Scan for the cell matching the given text and deliver its [X, Y] coordinate at center. 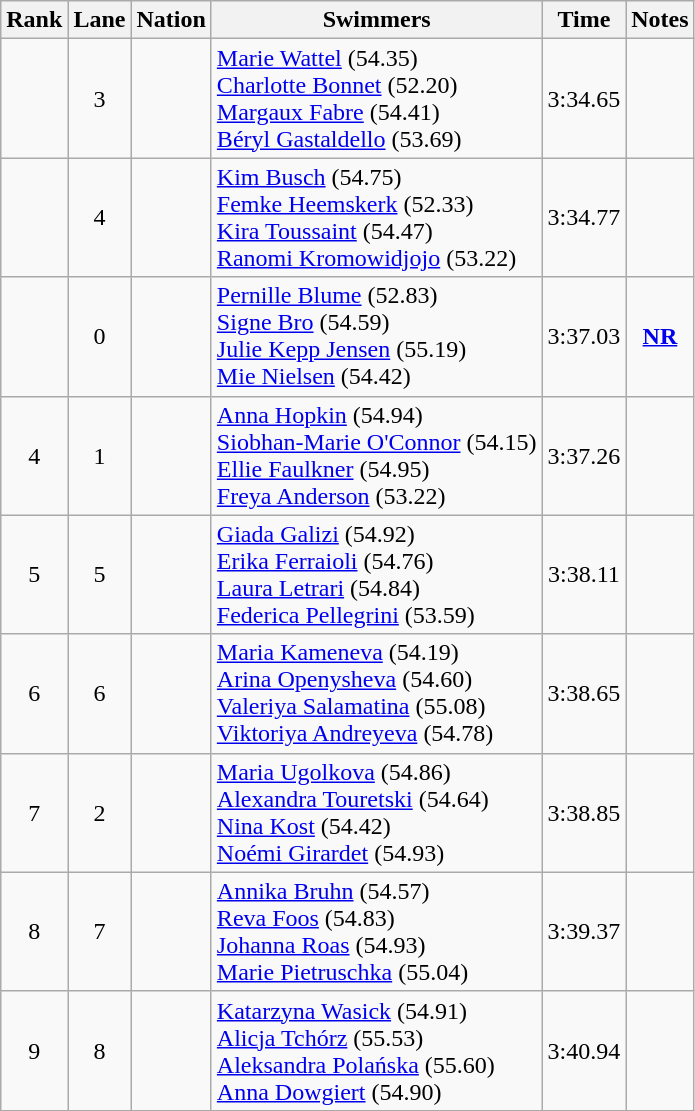
0 [100, 336]
Nation [171, 20]
Marie Wattel (54.35)Charlotte Bonnet (52.20)Margaux Fabre (54.41)Béryl Gastaldello (53.69) [376, 98]
Anna Hopkin (54.94)Siobhan-Marie O'Connor (54.15)Ellie Faulkner (54.95)Freya Anderson (53.22) [376, 456]
2 [100, 812]
3 [100, 98]
Katarzyna Wasick (54.91)Alicja Tchórz (55.53)Aleksandra Polańska (55.60)Anna Dowgiert (54.90) [376, 1050]
3:38.65 [584, 694]
Annika Bruhn (54.57)Reva Foos (54.83)Johanna Roas (54.93)Marie Pietruschka (55.04) [376, 932]
Pernille Blume (52.83)Signe Bro (54.59)Julie Kepp Jensen (55.19)Mie Nielsen (54.42) [376, 336]
Rank [34, 20]
3:40.94 [584, 1050]
3:39.37 [584, 932]
Notes [660, 20]
Maria Kameneva (54.19)Arina Openysheva (54.60)Valeriya Salamatina (55.08)Viktoriya Andreyeva (54.78) [376, 694]
3:34.77 [584, 218]
3:34.65 [584, 98]
3:38.85 [584, 812]
Time [584, 20]
NR [660, 336]
3:37.03 [584, 336]
Swimmers [376, 20]
9 [34, 1050]
3:37.26 [584, 456]
Maria Ugolkova (54.86)Alexandra Touretski (54.64)Nina Kost (54.42)Noémi Girardet (54.93) [376, 812]
Kim Busch (54.75)Femke Heemskerk (52.33)Kira Toussaint (54.47)Ranomi Kromowidjojo (53.22) [376, 218]
3:38.11 [584, 574]
1 [100, 456]
Giada Galizi (54.92)Erika Ferraioli (54.76)Laura Letrari (54.84)Federica Pellegrini (53.59) [376, 574]
Lane [100, 20]
